For the text-containing cell, return its midpoint in (x, y) coordinate format. 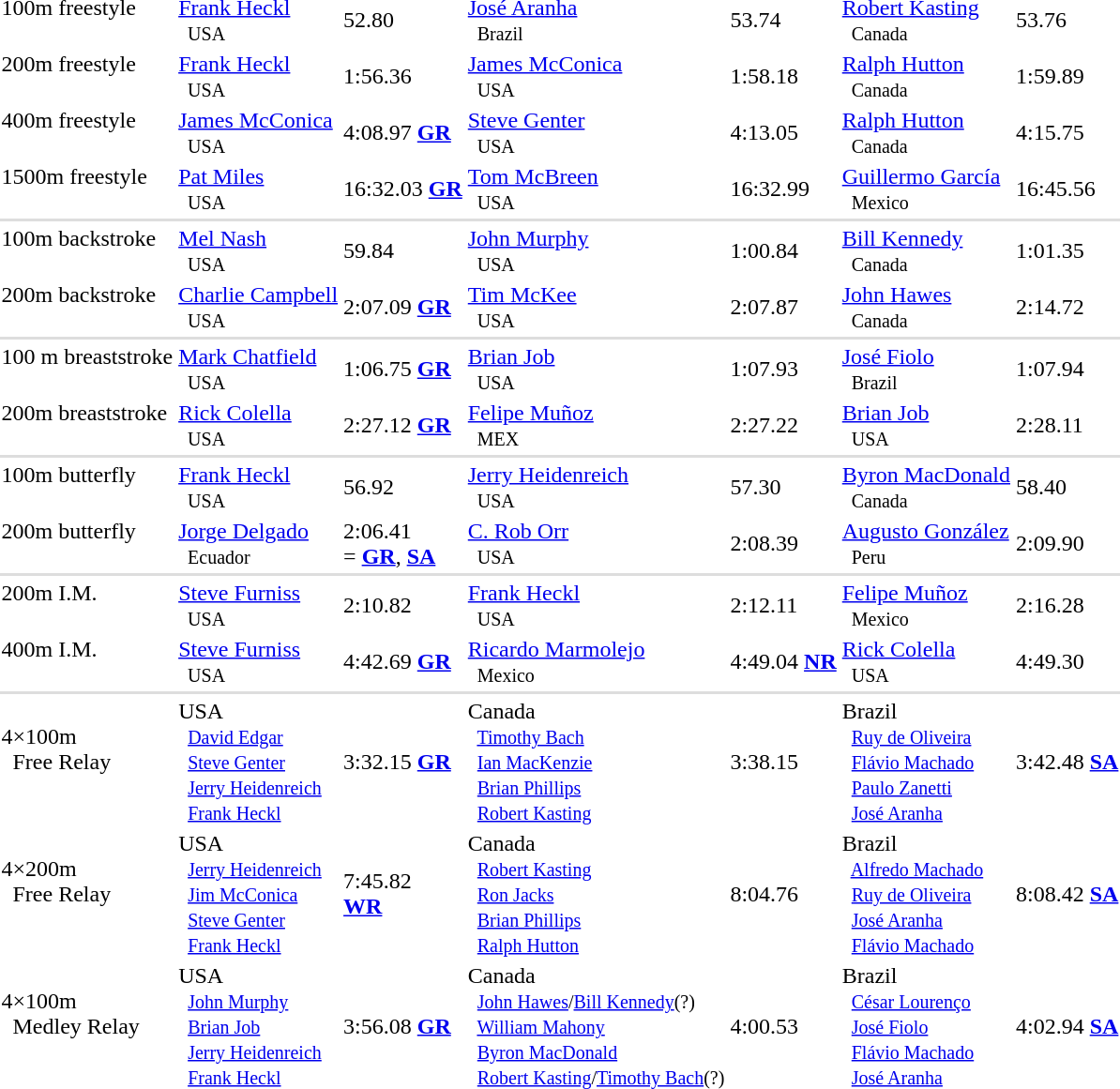
2:27.12 GR (403, 426)
Ricardo Marmolejo Mexico (597, 662)
58.40 (1067, 488)
Mark Chatfield USA (259, 370)
C. Rob Orr USA (597, 544)
Pat Miles USA (259, 189)
200m breaststroke (87, 426)
200m I.M. (87, 606)
200m butterfly (87, 544)
4×200m Free Relay (87, 894)
José Fiolo Brazil (926, 370)
3:32.15 GR (403, 762)
John Murphy USA (597, 251)
4:08.97 GR (403, 133)
2:08.39 (783, 544)
Augusto González Peru (926, 544)
100m backstroke (87, 251)
3:42.48 SA (1067, 762)
Canada Timothy Bach Ian MacKenzie Brian Phillips Robert Kasting (597, 762)
4×100m Free Relay (87, 762)
8:04.76 (783, 894)
Steve Genter USA (597, 133)
Felipe Muñoz Mexico (926, 606)
2:06.41 = GR, SA (403, 544)
Byron MacDonald Canada (926, 488)
Tom McBreen USA (597, 189)
4:42.69 GR (403, 662)
16:32.03 GR (403, 189)
4:15.75 (1067, 133)
57.30 (783, 488)
2:14.72 (1067, 308)
16:32.99 (783, 189)
Brazil Ruy de Oliveira Flávio Machado Paulo Zanetti José Aranha (926, 762)
2:16.28 (1067, 606)
1:07.94 (1067, 370)
USA David Edgar Steve Genter Jerry Heidenreich Frank Heckl (259, 762)
59.84 (403, 251)
16:45.56 (1067, 189)
4:49.04 NR (783, 662)
1500m freestyle (87, 189)
100 m breaststroke (87, 370)
2:12.11 (783, 606)
3:38.15 (783, 762)
200m freestyle (87, 77)
1:59.89 (1067, 77)
8:08.42 SA (1067, 894)
2:07.09 GR (403, 308)
400m freestyle (87, 133)
2:28.11 (1067, 426)
56.92 (403, 488)
Canada Robert Kasting Ron Jacks Brian Phillips Ralph Hutton (597, 894)
1:58.18 (783, 77)
1:01.35 (1067, 251)
Guillermo García Mexico (926, 189)
Jerry Heidenreich USA (597, 488)
4:13.05 (783, 133)
1:56.36 (403, 77)
200m backstroke (87, 308)
Mel Nash USA (259, 251)
2:07.87 (783, 308)
John Hawes Canada (926, 308)
2:27.22 (783, 426)
Tim McKee USA (597, 308)
Bill Kennedy Canada (926, 251)
2:09.90 (1067, 544)
Brazil Alfredo Machado Ruy de Oliveira José Aranha Flávio Machado (926, 894)
Charlie Campbell USA (259, 308)
Felipe Muñoz MEX (597, 426)
1:06.75 GR (403, 370)
Jorge Delgado Ecuador (259, 544)
USA Jerry Heidenreich Jim McConica Steve Genter Frank Heckl (259, 894)
100m butterfly (87, 488)
400m I.M. (87, 662)
7:45.82 WR (403, 894)
1:00.84 (783, 251)
4:49.30 (1067, 662)
1:07.93 (783, 370)
2:10.82 (403, 606)
